Search for the cell housing the specified text and yield its [X, Y] center coordinate. 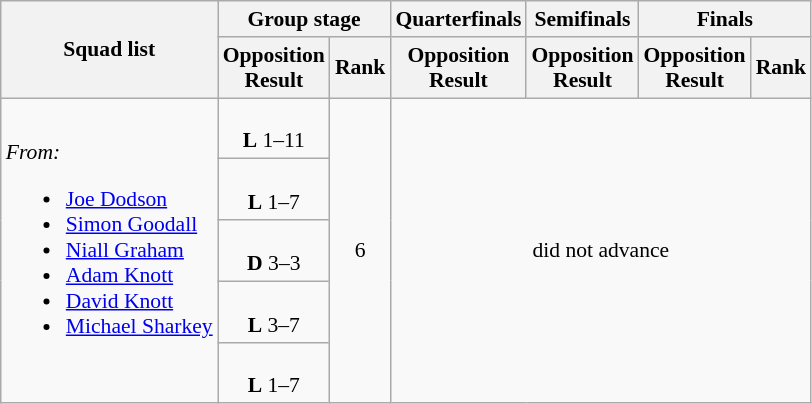
L 1–11 [274, 128]
Semifinals [582, 19]
6 [360, 251]
L 3–7 [274, 312]
Finals [726, 19]
Group stage [304, 19]
From:Joe DodsonSimon GoodallNiall GrahamAdam KnottDavid KnottMichael Sharkey [110, 251]
Quarterfinals [458, 19]
did not advance [600, 251]
Squad list [110, 50]
D 3–3 [274, 250]
